Pinpoint the cell where the given text exists, returning its (x, y) midpoint coordinate. 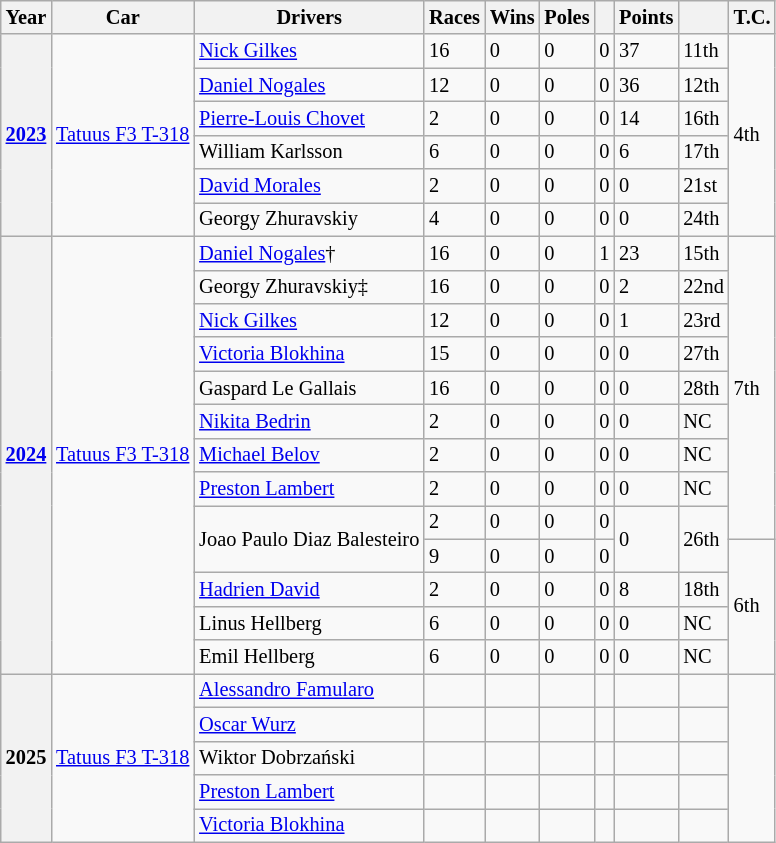
Wiktor Dobrzański (309, 758)
36 (646, 85)
37 (646, 51)
23rd (703, 320)
17th (703, 152)
Emil Hellberg (309, 657)
T.C. (752, 17)
Daniel Nogales† (309, 253)
15th (703, 253)
7th (752, 388)
David Morales (309, 186)
Georgy Zhuravskiy (309, 219)
Linus Hellberg (309, 623)
2023 (26, 135)
4 (454, 219)
Races (454, 17)
6th (752, 606)
22nd (703, 287)
Car (122, 17)
Hadrien David (309, 589)
12th (703, 85)
Daniel Nogales (309, 85)
Oscar Wurz (309, 724)
Points (646, 17)
26th (703, 538)
18th (703, 589)
Michael Belov (309, 455)
Poles (566, 17)
2025 (26, 757)
2024 (26, 455)
14 (646, 118)
Nikita Bedrin (309, 421)
Alessandro Famularo (309, 690)
Joao Paulo Diaz Balesteiro (309, 538)
16th (703, 118)
Wins (512, 17)
23 (646, 253)
27th (703, 354)
24th (703, 219)
Year (26, 17)
Pierre-Louis Chovet (309, 118)
15 (454, 354)
Gaspard Le Gallais (309, 388)
William Karlsson (309, 152)
Georgy Zhuravskiy‡ (309, 287)
11th (703, 51)
21st (703, 186)
Drivers (309, 17)
8 (646, 589)
28th (703, 388)
9 (454, 556)
4th (752, 135)
